Search for the cell housing the specified text and yield its [X, Y] center coordinate. 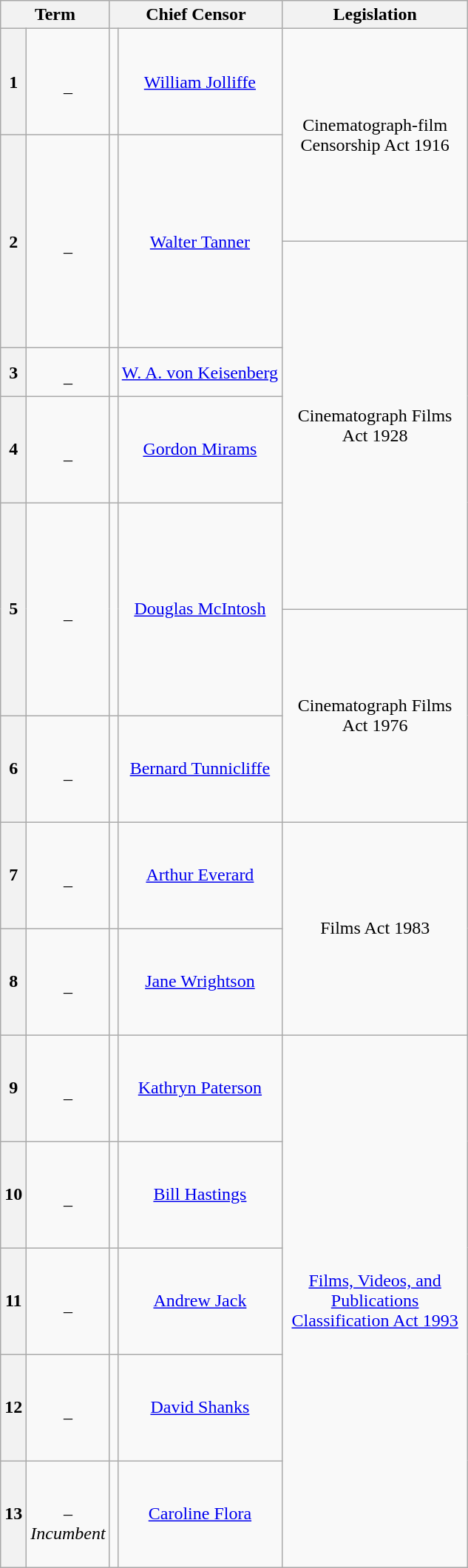
Walter Tanner [200, 242]
Legislation [376, 15]
Films, Videos, and Publications Classification Act 1993 [376, 1301]
Cinematograph-film Censorship Act 1916 [376, 135]
David Shanks [200, 1408]
12 [13, 1408]
Kathryn Paterson [200, 1088]
8 [13, 982]
9 [13, 1088]
Jane Wrightson [200, 982]
Cinematograph Films Act 1976 [376, 716]
William Jolliffe [200, 82]
1 [13, 82]
Arthur Everard [200, 875]
Douglas McIntosh [200, 609]
Films Act 1983 [376, 929]
7 [13, 875]
–Incumbent [68, 1514]
10 [13, 1195]
4 [13, 449]
W. A. von Keisenberg [200, 373]
Cinematograph Films Act 1928 [376, 426]
Bill Hastings [200, 1195]
Caroline Flora [200, 1514]
Term [55, 15]
6 [13, 769]
13 [13, 1514]
11 [13, 1301]
Bernard Tunnicliffe [200, 769]
5 [13, 609]
3 [13, 373]
2 [13, 242]
Chief Censor [195, 15]
Andrew Jack [200, 1301]
Gordon Mirams [200, 449]
